Locate the cell with the specified text and output its [X, Y] center coordinate. 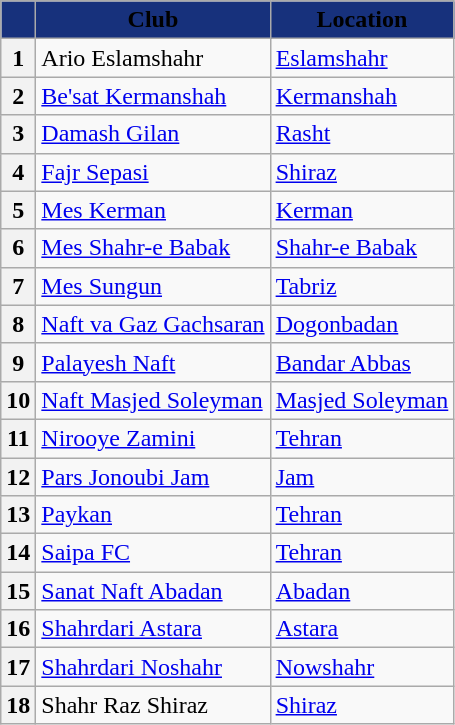
Pars Jonoubi Jam [153, 477]
Paykan [153, 515]
Mes Kerman [153, 210]
11 [18, 438]
Ario Eslamshahr [153, 58]
9 [18, 362]
Shahr Raz Shiraz [153, 705]
7 [18, 286]
3 [18, 134]
Astara [362, 629]
Fajr Sepasi [153, 172]
Nirooye Zamini [153, 438]
13 [18, 515]
14 [18, 553]
5 [18, 210]
Tabriz [362, 286]
Palayesh Naft [153, 362]
6 [18, 248]
Nowshahr [362, 667]
Jam [362, 477]
12 [18, 477]
18 [18, 705]
Eslamshahr [362, 58]
Naft va Gaz Gachsaran [153, 324]
Dogonbadan [362, 324]
Shahrdari Astara [153, 629]
Mes Shahr-e Babak [153, 248]
Mes Sungun [153, 286]
4 [18, 172]
17 [18, 667]
1 [18, 58]
Shahr-e Babak [362, 248]
Naft Masjed Soleyman [153, 400]
Shahrdari Noshahr [153, 667]
Kerman [362, 210]
Saipa FC [153, 553]
16 [18, 629]
10 [18, 400]
2 [18, 96]
Location [362, 20]
Bandar Abbas [362, 362]
Abadan [362, 591]
Kermanshah [362, 96]
Damash Gilan [153, 134]
Rasht [362, 134]
Club [153, 20]
Sanat Naft Abadan [153, 591]
8 [18, 324]
15 [18, 591]
Masjed Soleyman [362, 400]
Be'sat Kermanshah [153, 96]
